Identify which cell holds the provided text, then report its [X, Y] central coordinate. 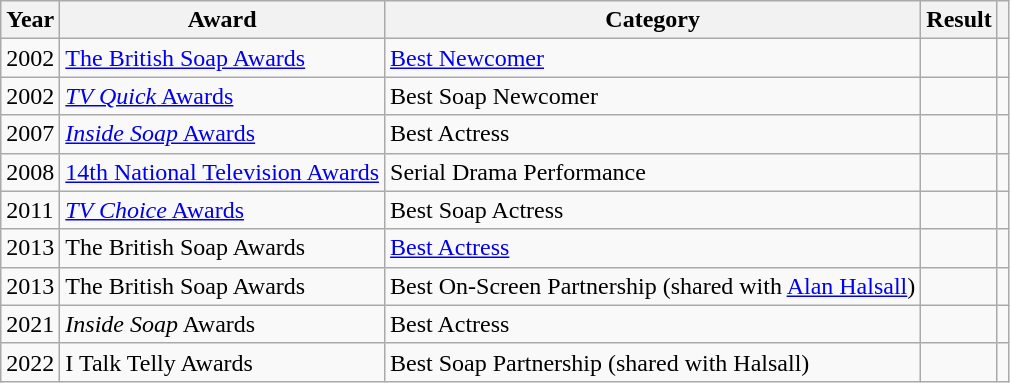
Best Soap Partnership (shared with Halsall) [653, 362]
I Talk Telly Awards [222, 362]
Year [30, 20]
2008 [30, 172]
2011 [30, 210]
Best On-Screen Partnership (shared with Alan Halsall) [653, 286]
2022 [30, 362]
TV Choice Awards [222, 210]
2007 [30, 134]
2021 [30, 324]
Result [959, 20]
Category [653, 20]
Best Soap Newcomer [653, 96]
Serial Drama Performance [653, 172]
Award [222, 20]
Best Soap Actress [653, 210]
14th National Television Awards [222, 172]
Best Newcomer [653, 58]
TV Quick Awards [222, 96]
